Provide the [x, y] coordinate of the cell's center where the given text is located.  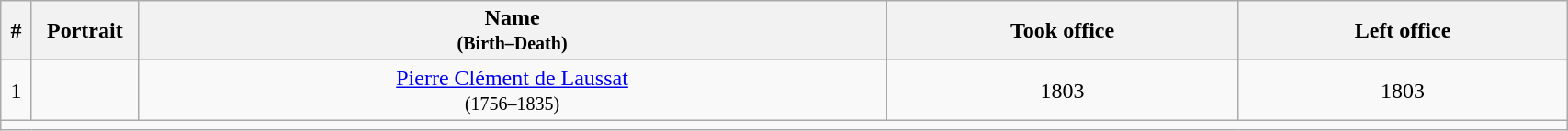
# [17, 31]
Took office [1063, 31]
Name(Birth–Death) [512, 31]
Portrait [85, 31]
1 [17, 90]
Pierre Clément de Laussat(1756–1835) [512, 90]
Left office [1402, 31]
